Return the [x, y] coordinate for the center point of the cell that contains the specified text.  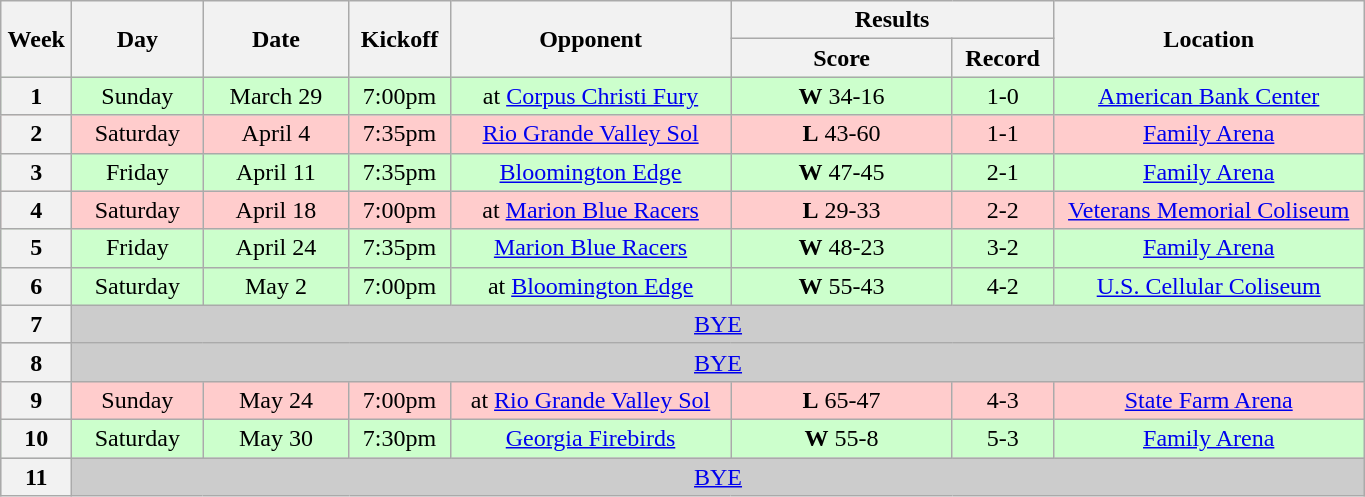
6 [36, 286]
at Marion Blue Racers [590, 210]
March 29 [276, 96]
10 [36, 438]
2 [36, 134]
Marion Blue Racers [590, 248]
Veterans Memorial Coliseum [1208, 210]
W 34-16 [842, 96]
April 24 [276, 248]
Kickoff [400, 39]
Day [138, 39]
1-1 [1002, 134]
May 24 [276, 400]
4-3 [1002, 400]
Opponent [590, 39]
May 30 [276, 438]
American Bank Center [1208, 96]
2-1 [1002, 172]
Location [1208, 39]
State Farm Arena [1208, 400]
May 2 [276, 286]
7:30pm [400, 438]
4-2 [1002, 286]
L 65-47 [842, 400]
W 48-23 [842, 248]
W 47-45 [842, 172]
1 [36, 96]
2-2 [1002, 210]
Record [1002, 58]
W 55-8 [842, 438]
Georgia Firebirds [590, 438]
3 [36, 172]
U.S. Cellular Coliseum [1208, 286]
L 29-33 [842, 210]
April 11 [276, 172]
W 55-43 [842, 286]
3-2 [1002, 248]
4 [36, 210]
Bloomington Edge [590, 172]
Week [36, 39]
Date [276, 39]
at Rio Grande Valley Sol [590, 400]
at Corpus Christi Fury [590, 96]
5 [36, 248]
April 18 [276, 210]
L 43-60 [842, 134]
Results [892, 20]
April 4 [276, 134]
5-3 [1002, 438]
at Bloomington Edge [590, 286]
7 [36, 324]
1-0 [1002, 96]
9 [36, 400]
8 [36, 362]
Rio Grande Valley Sol [590, 134]
Score [842, 58]
11 [36, 477]
